Provide the (X, Y) coordinate of the cell's center where the given text is located.  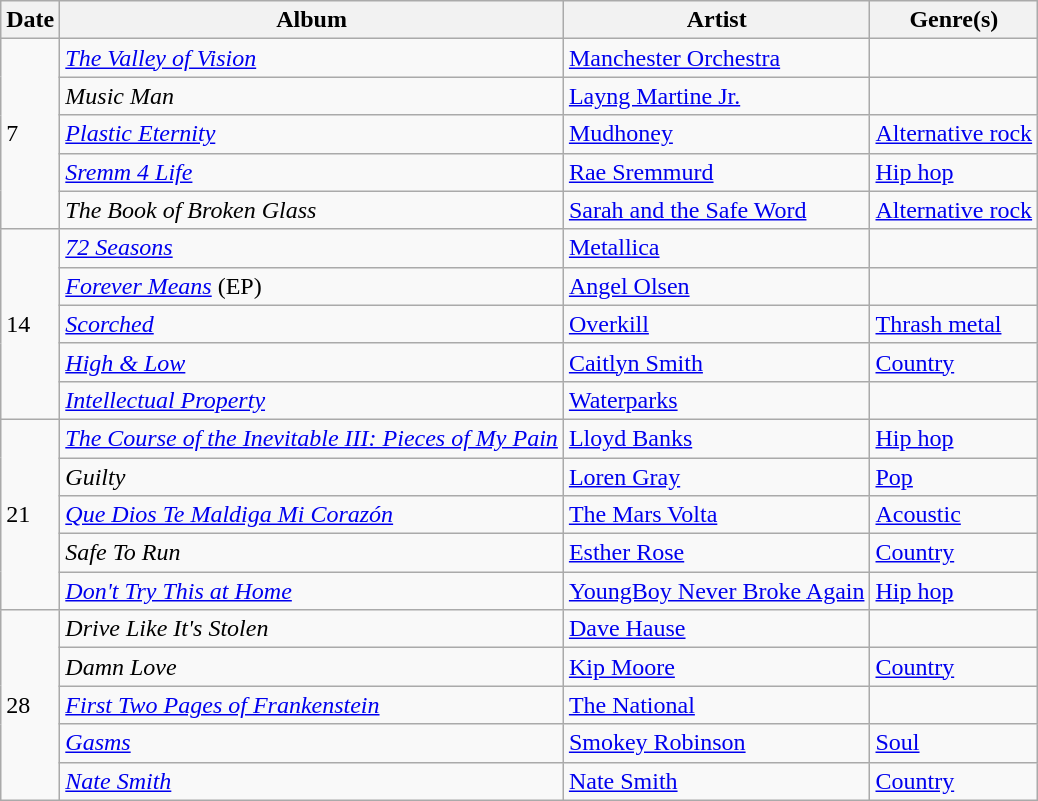
Metallica (716, 248)
28 (30, 705)
The Mars Volta (716, 515)
Rae Sremmurd (716, 172)
Que Dios Te Maldiga Mi Corazón (312, 515)
Drive Like It's Stolen (312, 629)
14 (30, 324)
The National (716, 705)
Kip Moore (716, 667)
YoungBoy Never Broke Again (716, 591)
Gasms (312, 743)
Dave Hause (716, 629)
21 (30, 514)
Damn Love (312, 667)
Plastic Eternity (312, 134)
Acoustic (954, 515)
Genre(s) (954, 20)
High & Low (312, 362)
Intellectual Property (312, 400)
The Book of Broken Glass (312, 210)
Overkill (716, 324)
Forever Means (EP) (312, 286)
Scorched (312, 324)
Manchester Orchestra (716, 58)
Thrash metal (954, 324)
Don't Try This at Home (312, 591)
Guilty (312, 477)
Layng Martine Jr. (716, 96)
Angel Olsen (716, 286)
Album (312, 20)
The Valley of Vision (312, 58)
Pop (954, 477)
Lloyd Banks (716, 438)
Safe To Run (312, 553)
Waterparks (716, 400)
Mudhoney (716, 134)
Date (30, 20)
Caitlyn Smith (716, 362)
First Two Pages of Frankenstein (312, 705)
Music Man (312, 96)
Sarah and the Safe Word (716, 210)
Loren Gray (716, 477)
Soul (954, 743)
Sremm 4 Life (312, 172)
Esther Rose (716, 553)
Smokey Robinson (716, 743)
7 (30, 134)
The Course of the Inevitable III: Pieces of My Pain (312, 438)
72 Seasons (312, 248)
Artist (716, 20)
